Identify which cell holds the provided text, then report its (x, y) central coordinate. 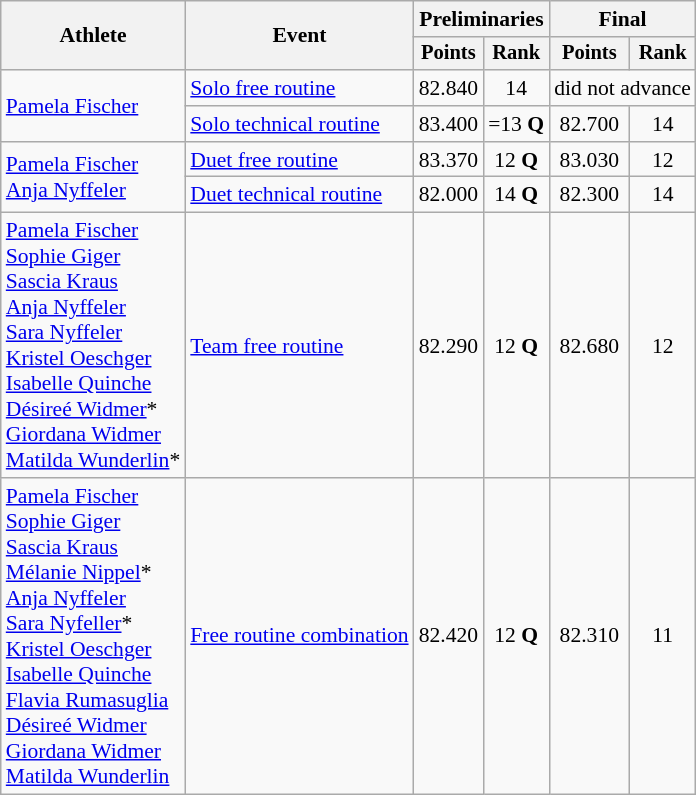
Solo free routine (299, 88)
82.000 (448, 195)
11 (662, 636)
82.290 (448, 346)
Pamela FischerSophie GigerSascia KrausAnja NyffelerSara NyffelerKristel OeschgerIsabelle QuincheDésireé Widmer*Giordana WidmerMatilda Wunderlin* (94, 346)
82.700 (589, 124)
14 Q (516, 195)
Duet free routine (299, 160)
82.300 (589, 195)
did not advance (622, 88)
82.840 (448, 88)
Athlete (94, 36)
Preliminaries (482, 19)
83.400 (448, 124)
Duet technical routine (299, 195)
82.420 (448, 636)
=13 Q (516, 124)
Pamela Fischer (94, 106)
82.310 (589, 636)
Solo technical routine (299, 124)
83.370 (448, 160)
Free routine combination (299, 636)
Event (299, 36)
Final (622, 19)
Pamela FischerAnja Nyffeler (94, 178)
83.030 (589, 160)
Team free routine (299, 346)
82.680 (589, 346)
